Return [X, Y] of the center of cell containing provided text 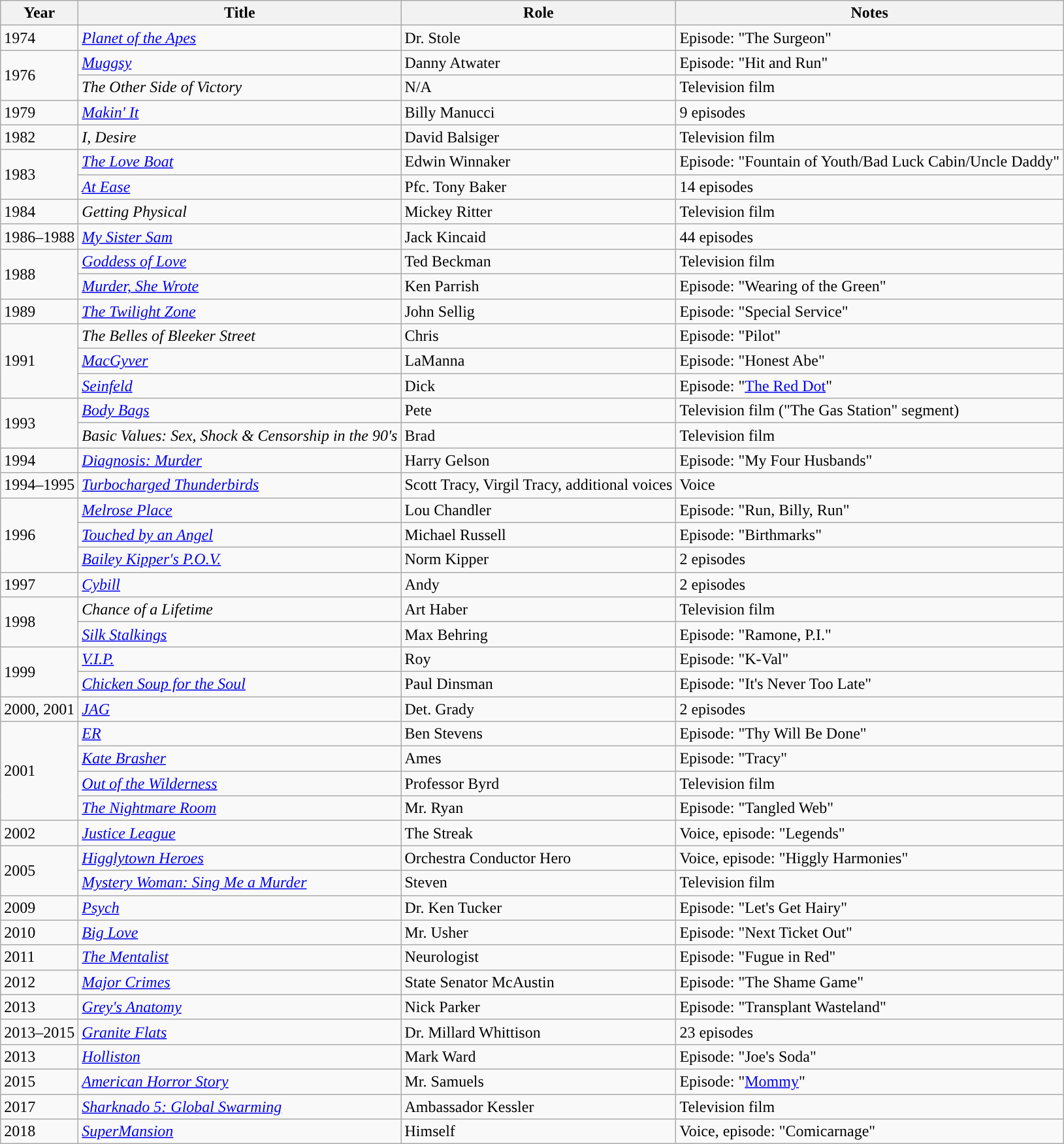
44 episodes [870, 236]
Episode: "The Surgeon" [870, 38]
JAG [240, 708]
Orchestra Conductor Hero [538, 858]
Body Bags [240, 411]
Grey's Anatomy [240, 1007]
Melrose Place [240, 510]
Episode: "Let's Get Hairy" [870, 908]
Scott Tracy, Virgil Tracy, additional voices [538, 485]
Mr. Ryan [538, 808]
Mark Ward [538, 1057]
Voice, episode: "Legends" [870, 833]
1986–1988 [39, 236]
Mr. Usher [538, 932]
14 episodes [870, 187]
Episode: "Birthmarks" [870, 535]
2012 [39, 982]
Planet of the Apes [240, 38]
1983 [39, 174]
Max Behring [538, 634]
LaManna [538, 361]
Psych [240, 908]
Himself [538, 1132]
Andy [538, 584]
Seinfeld [240, 386]
Dick [538, 386]
Episode: "Transplant Wasteland" [870, 1007]
1999 [39, 671]
V.I.P. [240, 659]
Ames [538, 759]
Sharknado 5: Global Swarming [240, 1107]
1994–1995 [39, 485]
1993 [39, 423]
Voice [870, 485]
Episode: "Tracy" [870, 759]
1996 [39, 535]
Episode: "Joe's Soda" [870, 1057]
David Balsiger [538, 137]
1989 [39, 311]
Episode: "Run, Billy, Run" [870, 510]
1994 [39, 460]
1988 [39, 274]
Goddess of Love [240, 261]
Major Crimes [240, 982]
John Sellig [538, 311]
9 episodes [870, 112]
Professor Byrd [538, 784]
Diagnosis: Murder [240, 460]
State Senator McAustin [538, 982]
Episode: "Wearing of the Green" [870, 286]
Chance of a Lifetime [240, 609]
Makin' It [240, 112]
1982 [39, 137]
Voice, episode: "Higgly Harmonies" [870, 858]
Cybill [240, 584]
23 episodes [870, 1032]
Danny Atwater [538, 63]
Paul Dinsman [538, 684]
2001 [39, 771]
Voice, episode: "Comicarnage" [870, 1132]
Notes [870, 13]
Art Haber [538, 609]
Justice League [240, 833]
At Ease [240, 187]
The Other Side of Victory [240, 87]
Dr. Ken Tucker [538, 908]
N/A [538, 87]
2005 [39, 870]
Jack Kincaid [538, 236]
Ted Beckman [538, 261]
Neurologist [538, 957]
2018 [39, 1132]
Episode: "My Four Husbands" [870, 460]
Harry Gelson [538, 460]
Getting Physical [240, 212]
2013–2015 [39, 1032]
Mickey Ritter [538, 212]
2010 [39, 932]
Pfc. Tony Baker [538, 187]
1984 [39, 212]
The Love Boat [240, 162]
Episode: "The Shame Game" [870, 982]
Mr. Samuels [538, 1081]
Chicken Soup for the Soul [240, 684]
Touched by an Angel [240, 535]
Michael Russell [538, 535]
The Mentalist [240, 957]
Episode: "Tangled Web" [870, 808]
1991 [39, 361]
Episode: "Hit and Run" [870, 63]
Episode: "It's Never Too Late" [870, 684]
My Sister Sam [240, 236]
Brad [538, 436]
Kate Brasher [240, 759]
Holliston [240, 1057]
Episode: "Fountain of Youth/Bad Luck Cabin/Uncle Daddy" [870, 162]
Nick Parker [538, 1007]
Episode: "Honest Abe" [870, 361]
Television film ("The Gas Station" segment) [870, 411]
Muggsy [240, 63]
The Belles of Bleeker Street [240, 336]
Granite Flats [240, 1032]
I, Desire [240, 137]
The Twilight Zone [240, 311]
Episode: "Thy Will Be Done" [870, 734]
Episode: "Next Ticket Out" [870, 932]
American Horror Story [240, 1081]
ER [240, 734]
1998 [39, 622]
Silk Stalkings [240, 634]
SuperMansion [240, 1132]
Murder, She Wrote [240, 286]
Ben Stevens [538, 734]
Dr. Stole [538, 38]
2009 [39, 908]
Mystery Woman: Sing Me a Murder [240, 883]
2011 [39, 957]
Episode: "Fugue in Red" [870, 957]
Ken Parrish [538, 286]
Det. Grady [538, 708]
MacGyver [240, 361]
Big Love [240, 932]
Title [240, 13]
Ambassador Kessler [538, 1107]
Steven [538, 883]
Episode: "The Red Dot" [870, 386]
2002 [39, 833]
1974 [39, 38]
2015 [39, 1081]
Billy Manucci [538, 112]
The Streak [538, 833]
1979 [39, 112]
Dr. Millard Whittison [538, 1032]
Pete [538, 411]
Role [538, 13]
Chris [538, 336]
Out of the Wilderness [240, 784]
2000, 2001 [39, 708]
Bailey Kipper's P.O.V. [240, 560]
Lou Chandler [538, 510]
1976 [39, 75]
The Nightmare Room [240, 808]
Basic Values: Sex, Shock & Censorship in the 90's [240, 436]
Episode: "K-Val" [870, 659]
1997 [39, 584]
Episode: "Mommy" [870, 1081]
2017 [39, 1107]
Episode: "Special Service" [870, 311]
Norm Kipper [538, 560]
Episode: "Ramone, P.I." [870, 634]
Edwin Winnaker [538, 162]
Roy [538, 659]
Turbocharged Thunderbirds [240, 485]
Year [39, 13]
Episode: "Pilot" [870, 336]
Higglytown Heroes [240, 858]
